From the cell containing the given text, extract its center point as (X, Y) coordinate. 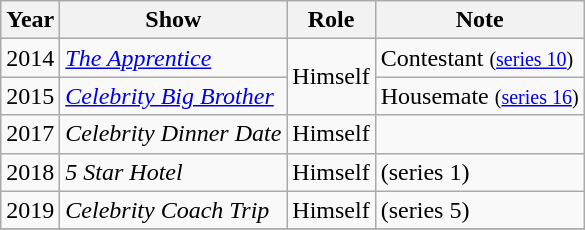
Show (174, 20)
Housemate (series 16) (480, 96)
Note (480, 20)
Celebrity Coach Trip (174, 210)
2017 (30, 134)
(series 5) (480, 210)
Contestant (series 10) (480, 58)
2015 (30, 96)
2019 (30, 210)
Celebrity Big Brother (174, 96)
2018 (30, 172)
2014 (30, 58)
Year (30, 20)
Celebrity Dinner Date (174, 134)
The Apprentice (174, 58)
(series 1) (480, 172)
5 Star Hotel (174, 172)
Role (331, 20)
